Search for the cell housing the specified text and yield its [x, y] center coordinate. 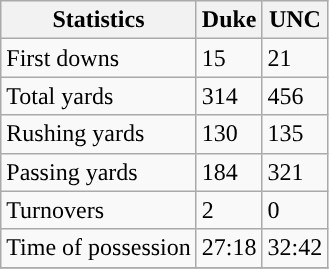
21 [295, 58]
Time of possession [99, 248]
314 [229, 96]
Statistics [99, 20]
Turnovers [99, 210]
UNC [295, 20]
2 [229, 210]
First downs [99, 58]
184 [229, 172]
Total yards [99, 96]
130 [229, 134]
32:42 [295, 248]
456 [295, 96]
Duke [229, 20]
27:18 [229, 248]
Passing yards [99, 172]
135 [295, 134]
0 [295, 210]
15 [229, 58]
321 [295, 172]
Rushing yards [99, 134]
